Search for the cell housing the specified text and yield its (X, Y) center coordinate. 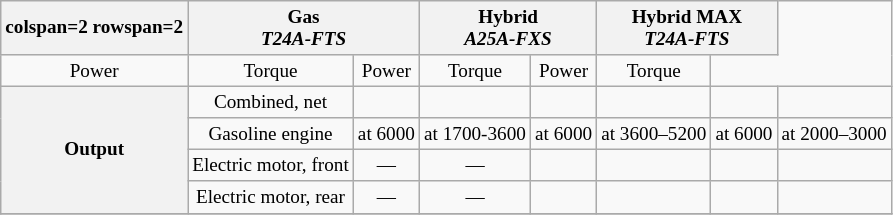
at 2000–3000 (834, 134)
Combined, net (271, 102)
colspan=2 rowspan=2 (94, 28)
Electric motor, front (271, 166)
Hybrid MAXT24A-FTS (687, 28)
at 3600–5200 (654, 134)
Electric motor, rear (271, 197)
HybridA25A-FXS (508, 28)
Gasoline engine (271, 134)
Output (94, 150)
GasT24A-FTS (304, 28)
at 1700-3600 (474, 134)
